Pinpoint the cell where the given text exists, returning its [x, y] midpoint coordinate. 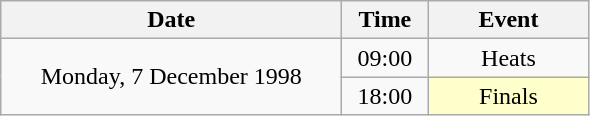
Time [385, 20]
Monday, 7 December 1998 [172, 77]
Date [172, 20]
Finals [508, 96]
Heats [508, 58]
Event [508, 20]
18:00 [385, 96]
09:00 [385, 58]
